For the text-containing cell, return its midpoint in (x, y) coordinate format. 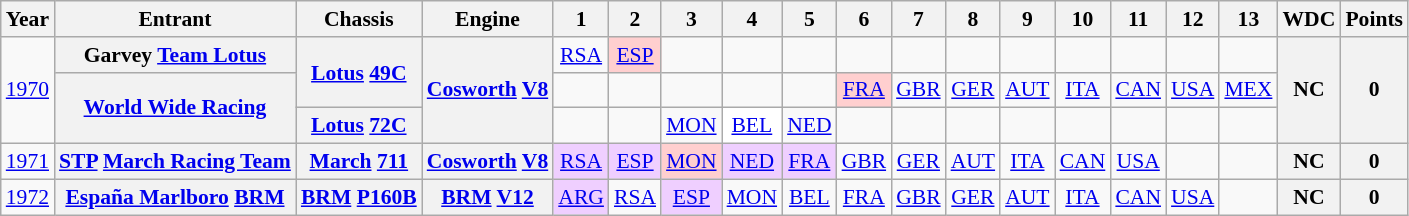
9 (1027, 19)
ARG (581, 197)
Year (28, 19)
BRM P160B (359, 197)
March 711 (359, 162)
Engine (488, 19)
1 (581, 19)
13 (1248, 19)
4 (752, 19)
6 (864, 19)
3 (692, 19)
10 (1083, 19)
1970 (28, 90)
11 (1138, 19)
7 (918, 19)
BRM V12 (488, 197)
1972 (28, 197)
Chassis (359, 19)
Lotus 72C (359, 126)
5 (809, 19)
2 (635, 19)
1971 (28, 162)
World Wide Racing (175, 108)
Lotus 49C (359, 72)
Garvey Team Lotus (175, 55)
12 (1192, 19)
Entrant (175, 19)
STP March Racing Team (175, 162)
Points (1374, 19)
España Marlboro BRM (175, 197)
8 (973, 19)
WDC (1308, 19)
MEX (1248, 90)
